Capture the cell that displays the provided text and extract its (x, y) central coordinate. 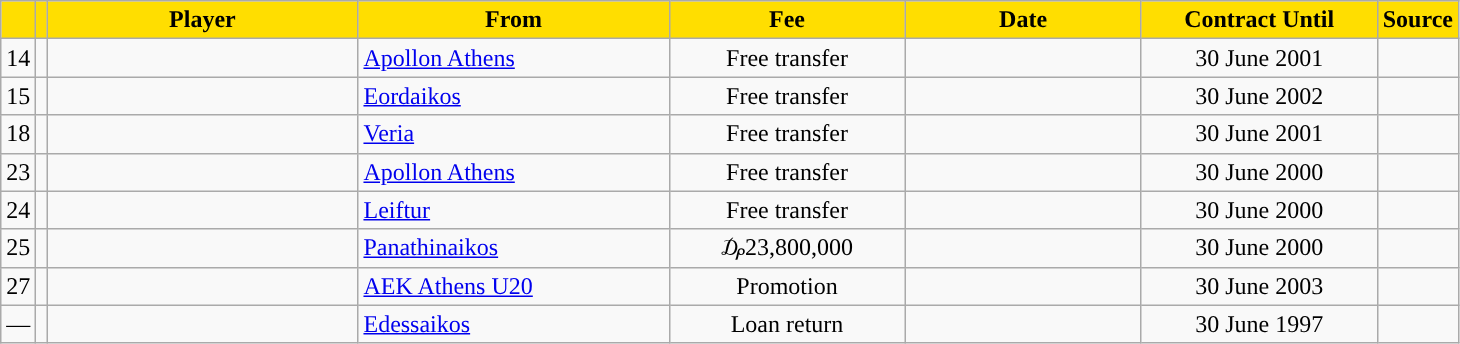
Veria (514, 134)
23 (18, 172)
₯23,800,000 (787, 248)
30 June 2003 (1259, 286)
Player (202, 20)
From (514, 20)
Fee (787, 20)
24 (18, 210)
30 June 1997 (1259, 324)
Leiftur (514, 210)
Promotion (787, 286)
Eordaikos (514, 96)
15 (18, 96)
25 (18, 248)
Contract Until (1259, 20)
Date (1023, 20)
Panathinaikos (514, 248)
AEK Athens U20 (514, 286)
— (18, 324)
Source (1418, 20)
18 (18, 134)
Edessaikos (514, 324)
30 June 2002 (1259, 96)
14 (18, 58)
Loan return (787, 324)
27 (18, 286)
